Capture the cell that displays the provided text and extract its [x, y] central coordinate. 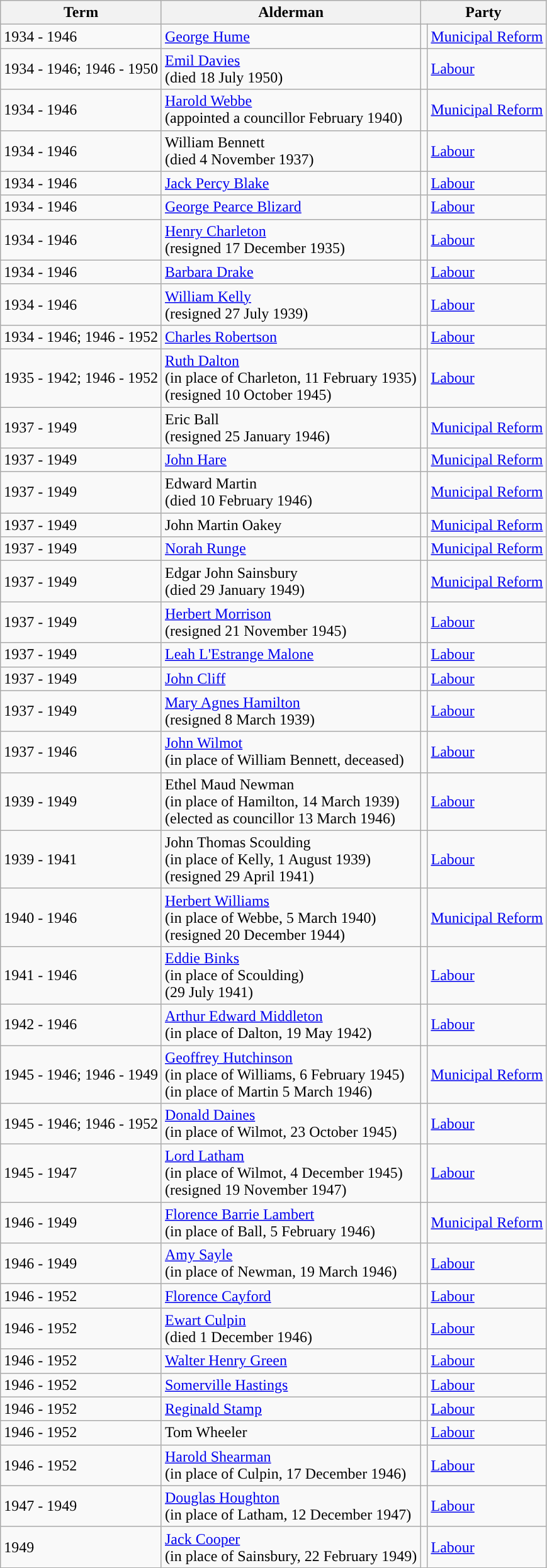
1947 - 1949 [81, 1506]
Ewart Culpin(died 1 December 1946) [291, 1328]
John Hare [291, 460]
Florence Cayford [291, 1296]
Emil Davies(died 18 July 1950) [291, 69]
Party [483, 13]
Harold Shearman(in place of Culpin, 17 December 1946) [291, 1465]
Barbara Drake [291, 272]
Arthur Edward Middleton(in place of Dalton, 19 May 1942) [291, 1025]
1934 - 1946; 1946 - 1952 [81, 337]
Charles Robertson [291, 337]
John Thomas Scoulding(in place of Kelly, 1 August 1939)(resigned 29 April 1941) [291, 859]
Ruth Dalton(in place of Charleton, 11 February 1935)(resigned 10 October 1945) [291, 378]
1945 - 1946; 1946 - 1949 [81, 1074]
George Hume [291, 37]
Walter Henry Green [291, 1361]
Herbert Morrison(resigned 21 November 1945) [291, 622]
Somerville Hastings [291, 1385]
1942 - 1946 [81, 1025]
Alderman [291, 13]
Edward Martin(died 10 February 1946) [291, 492]
John Wilmot(in place of William Bennett, deceased) [291, 752]
Leah L'Estrange Malone [291, 655]
Harold Webbe (appointed a councillor February 1940) [291, 110]
1939 - 1949 [81, 801]
1941 - 1946 [81, 975]
1935 - 1942; 1946 - 1952 [81, 378]
Ethel Maud Newman(in place of Hamilton, 14 March 1939)(elected as councillor 13 March 1946) [291, 801]
1934 - 1946; 1946 - 1950 [81, 69]
Douglas Houghton(in place of Latham, 12 December 1947) [291, 1506]
1939 - 1941 [81, 859]
Lord Latham(in place of Wilmot, 4 December 1945)(resigned 19 November 1947) [291, 1173]
1945 - 1947 [81, 1173]
1945 - 1946; 1946 - 1952 [81, 1124]
George Pearce Blizard [291, 207]
John Martin Oakey [291, 525]
John Cliff [291, 679]
William Bennett(died 4 November 1937) [291, 151]
Reginald Stamp [291, 1409]
Florence Barrie Lambert(in place of Ball, 5 February 1946) [291, 1222]
Eric Ball(resigned 25 January 1946) [291, 427]
Henry Charleton(resigned 17 December 1935) [291, 239]
Eddie Binks(in place of Scoulding)(29 July 1941) [291, 975]
1949 [81, 1547]
Edgar John Sainsbury(died 29 January 1949) [291, 582]
William Kelly(resigned 27 July 1939) [291, 305]
Jack Percy Blake [291, 183]
Amy Sayle(in place of Newman, 19 March 1946) [291, 1264]
Jack Cooper(in place of Sainsbury, 22 February 1949) [291, 1547]
Tom Wheeler [291, 1433]
1940 - 1946 [81, 917]
Herbert Williams(in place of Webbe, 5 March 1940)(resigned 20 December 1944) [291, 917]
Mary Agnes Hamilton(resigned 8 March 1939) [291, 711]
Donald Daines(in place of Wilmot, 23 October 1945) [291, 1124]
1937 - 1946 [81, 752]
Geoffrey Hutchinson(in place of Williams, 6 February 1945)(in place of Martin 5 March 1946) [291, 1074]
Norah Runge [291, 549]
Term [81, 13]
